Output the [X, Y] coordinate of the center of the cell containing the given text.  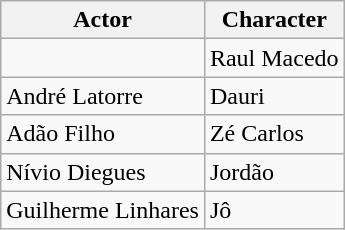
Guilherme Linhares [103, 210]
Raul Macedo [274, 58]
Jô [274, 210]
Dauri [274, 96]
André Latorre [103, 96]
Jordão [274, 172]
Actor [103, 20]
Zé Carlos [274, 134]
Character [274, 20]
Nívio Diegues [103, 172]
Adão Filho [103, 134]
